Identify which cell holds the provided text, then report its (X, Y) central coordinate. 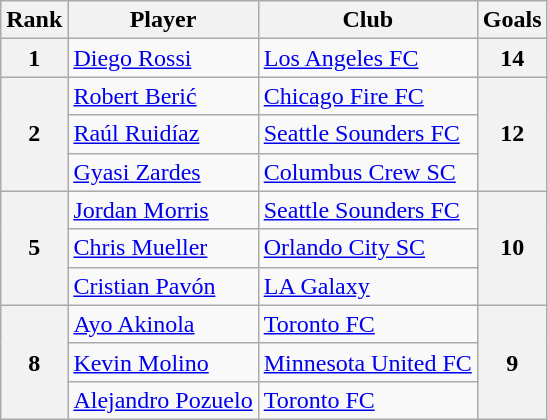
Columbus Crew SC (368, 172)
14 (512, 58)
8 (34, 362)
Club (368, 20)
Player (163, 20)
Jordan Morris (163, 210)
Goals (512, 20)
Robert Berić (163, 96)
Cristian Pavón (163, 286)
Gyasi Zardes (163, 172)
Diego Rossi (163, 58)
Minnesota United FC (368, 362)
2 (34, 134)
Alejandro Pozuelo (163, 400)
LA Galaxy (368, 286)
Raúl Ruidíaz (163, 134)
Chris Mueller (163, 248)
Rank (34, 20)
10 (512, 248)
Ayo Akinola (163, 324)
12 (512, 134)
Chicago Fire FC (368, 96)
Orlando City SC (368, 248)
Kevin Molino (163, 362)
9 (512, 362)
Los Angeles FC (368, 58)
1 (34, 58)
5 (34, 248)
